Search for the cell housing the specified text and yield its [x, y] center coordinate. 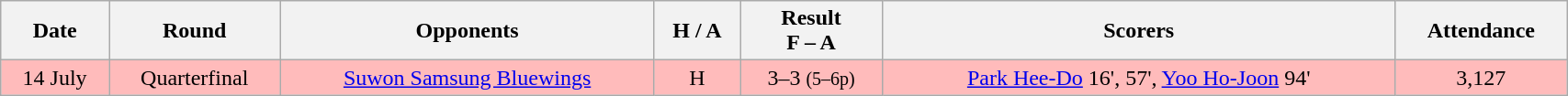
Round [194, 31]
ResultF – A [812, 31]
Suwon Samsung Bluewings [467, 78]
Quarterfinal [194, 78]
Date [55, 31]
3–3 (5–6p) [812, 78]
Attendance [1481, 31]
Scorers [1139, 31]
Park Hee-Do 16', 57', Yoo Ho-Joon 94' [1139, 78]
14 July [55, 78]
Opponents [467, 31]
3,127 [1481, 78]
H [697, 78]
H / A [697, 31]
